Scan for the cell matching the given text and deliver its [x, y] coordinate at center. 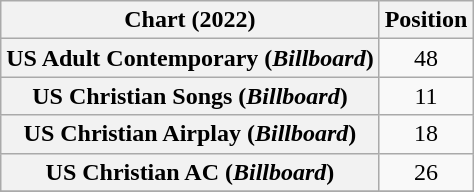
US Christian Airplay (Billboard) [190, 134]
Position [426, 20]
US Christian Songs (Billboard) [190, 96]
US Christian AC (Billboard) [190, 172]
26 [426, 172]
Chart (2022) [190, 20]
48 [426, 58]
18 [426, 134]
US Adult Contemporary (Billboard) [190, 58]
11 [426, 96]
